Locate the cell with the specified text and output its (X, Y) center coordinate. 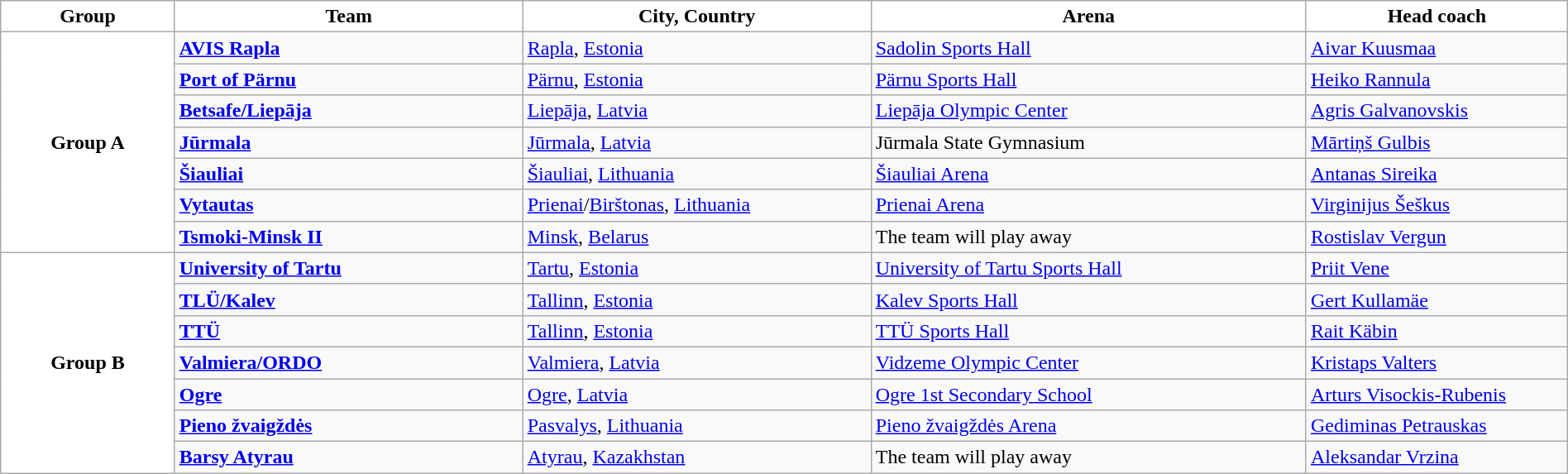
Port of Pärnu (349, 79)
University of Tartu Sports Hall (1088, 268)
Mārtiņš Gulbis (1437, 142)
Priit Vene (1437, 268)
TTÜ Sports Hall (1088, 331)
Aivar Kuusmaa (1437, 48)
Atyrau, Kazakhstan (696, 457)
Pärnu, Estonia (696, 79)
Tartu, Estonia (696, 268)
City, Country (696, 17)
Pieno žvaigždės Arena (1088, 426)
Jūrmala State Gymnasium (1088, 142)
Arturs Visockis-Rubenis (1437, 395)
Prienai Arena (1088, 205)
Heiko Rannula (1437, 79)
Prienai/Birštonas, Lithuania (696, 205)
Liepāja Olympic Center (1088, 111)
AVIS Rapla (349, 48)
Pasvalys, Lithuania (696, 426)
Valmiera, Latvia (696, 362)
Rait Käbin (1437, 331)
Kristaps Valters (1437, 362)
Liepāja, Latvia (696, 111)
Vidzeme Olympic Center (1088, 362)
Valmiera/ORDO (349, 362)
Ogre, Latvia (696, 395)
Arena (1088, 17)
Gert Kullamäe (1437, 299)
Rapla, Estonia (696, 48)
Aleksandar Vrzina (1437, 457)
Ogre 1st Secondary School (1088, 395)
Agris Galvanovskis (1437, 111)
Šiauliai, Lithuania (696, 174)
Jūrmala (349, 142)
Betsafe/Liepāja (349, 111)
Rostislav Vergun (1437, 237)
Šiauliai Arena (1088, 174)
Group (88, 17)
TLÜ/Kalev (349, 299)
Gediminas Petrauskas (1437, 426)
Jūrmala, Latvia (696, 142)
Ogre (349, 395)
Antanas Sireika (1437, 174)
Group A (88, 142)
Kalev Sports Hall (1088, 299)
Virginijus Šeškus (1437, 205)
Sadolin Sports Hall (1088, 48)
Pärnu Sports Hall (1088, 79)
Šiauliai (349, 174)
University of Tartu (349, 268)
Group B (88, 362)
Head coach (1437, 17)
Barsy Atyrau (349, 457)
Minsk, Belarus (696, 237)
Pieno žvaigždės (349, 426)
TTÜ (349, 331)
Tsmoki-Minsk II (349, 237)
Team (349, 17)
Vytautas (349, 205)
